From the cell containing the given text, extract its center point as [x, y] coordinate. 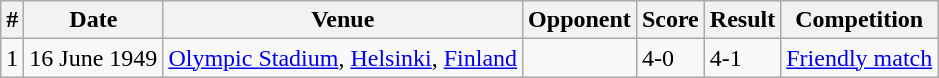
Competition [860, 20]
Friendly match [860, 58]
Score [670, 20]
1 [12, 58]
4-1 [742, 58]
Date [94, 20]
4-0 [670, 58]
Olympic Stadium, Helsinki, Finland [343, 58]
# [12, 20]
Result [742, 20]
Opponent [580, 20]
16 June 1949 [94, 58]
Venue [343, 20]
